Return (X, Y) of the center of cell containing provided text 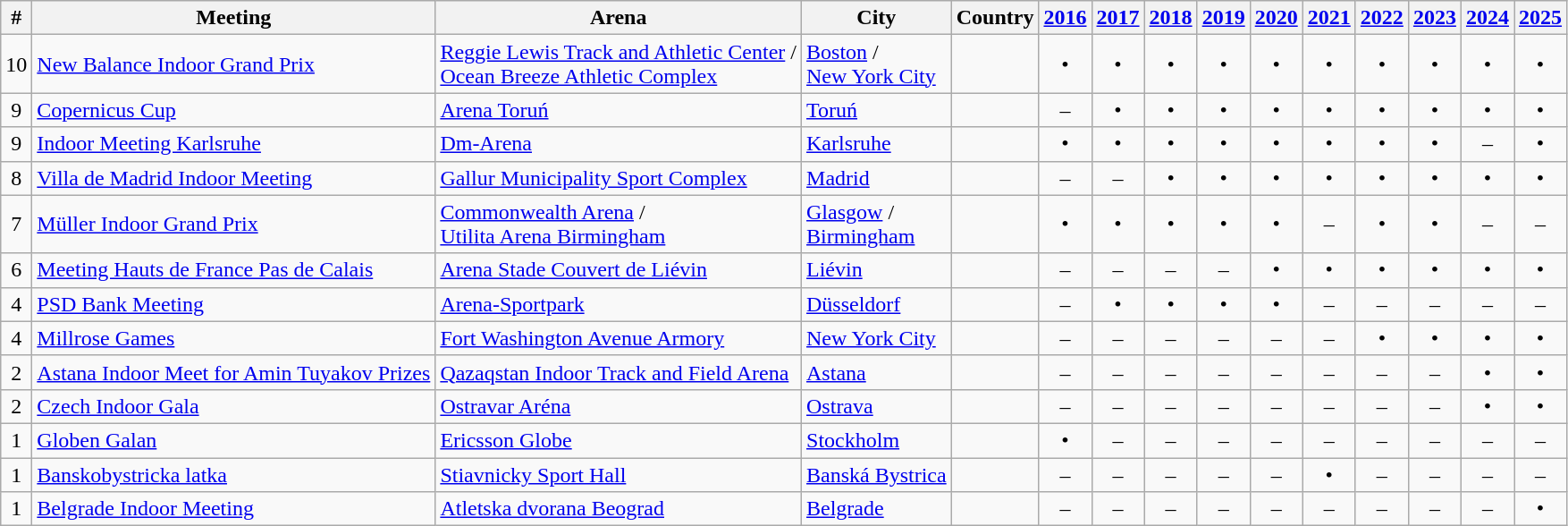
Ostravar Aréna (619, 406)
Czech Indoor Gala (234, 406)
Ericsson Globe (619, 440)
2018 (1171, 18)
Copernicus Cup (234, 110)
Glasgow /Birmingham (877, 224)
2019 (1223, 18)
Arena (619, 18)
Arena-Sportpark (619, 304)
7 (16, 224)
Indoor Meeting Karlsruhe (234, 144)
Astana Indoor Meet for Amin Tuyakov Prizes (234, 372)
Liévin (877, 270)
2021 (1328, 18)
Stockholm (877, 440)
Gallur Municipality Sport Complex (619, 178)
PSD Bank Meeting (234, 304)
Arena Stade Couvert de Liévin (619, 270)
Astana (877, 372)
10 (16, 64)
Toruń (877, 110)
Madrid (877, 178)
Villa de Madrid Indoor Meeting (234, 178)
Globen Galan (234, 440)
Qazaqstan Indoor Track and Field Arena (619, 372)
2020 (1277, 18)
Düsseldorf (877, 304)
2022 (1382, 18)
Dm-Arena (619, 144)
Atletska dvorana Beograd (619, 509)
2024 (1488, 18)
New Balance Indoor Grand Prix (234, 64)
Müller Indoor Grand Prix (234, 224)
8 (16, 178)
Commonwealth Arena /Utilita Arena Birmingham (619, 224)
Belgrade (877, 509)
Arena Toruń (619, 110)
6 (16, 270)
Banská Bystrica (877, 475)
Fort Washington Avenue Armory (619, 338)
Reggie Lewis Track and Athletic Center /Ocean Breeze Athletic Complex (619, 64)
City (877, 18)
Belgrade Indoor Meeting (234, 509)
2016 (1066, 18)
Country (995, 18)
Millrose Games (234, 338)
Karlsruhe (877, 144)
Banskobystricka latka (234, 475)
Ostrava (877, 406)
2017 (1117, 18)
2023 (1434, 18)
Meeting (234, 18)
2025 (1541, 18)
Boston /New York City (877, 64)
Meeting Hauts de France Pas de Calais (234, 270)
# (16, 18)
New York City (877, 338)
Stiavnicky Sport Hall (619, 475)
